For the text-containing cell, return its midpoint in (X, Y) coordinate format. 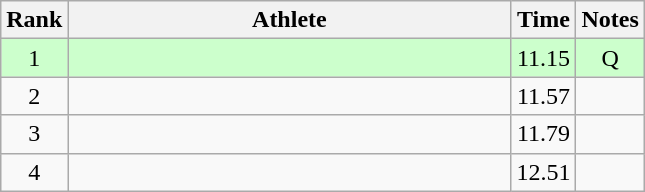
4 (34, 172)
Time (544, 20)
Rank (34, 20)
3 (34, 134)
11.79 (544, 134)
1 (34, 58)
Notes (610, 20)
11.57 (544, 96)
2 (34, 96)
Q (610, 58)
11.15 (544, 58)
Athlete (290, 20)
12.51 (544, 172)
